Detect which cell encompasses the target text, then output its [X, Y] center coordinate. 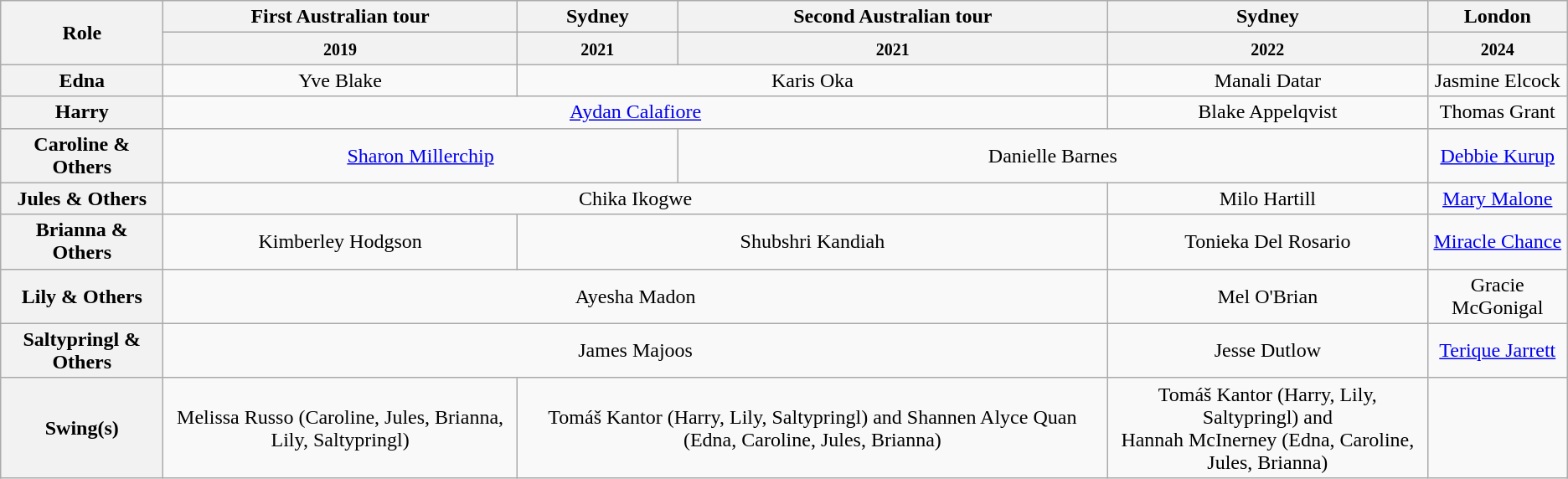
Role [82, 33]
Brianna & Others [82, 241]
Blake Appelqvist [1267, 112]
Miracle Chance [1498, 241]
London [1498, 17]
Shubshri Kandiah [812, 241]
Debbie Kurup [1498, 156]
Second Australian tour [893, 17]
James Majoos [636, 350]
Harry [82, 112]
Caroline & Others [82, 156]
Saltypringl & Others [82, 350]
Aydan Calafiore [636, 112]
Gracie McGonigal [1498, 296]
Jesse Dutlow [1267, 350]
Sharon Millerchip [420, 156]
Jules & Others [82, 198]
Tomáš Kantor (Harry, Lily, Saltypringl) andHannah McInerney (Edna, Caroline, Jules, Brianna) [1267, 427]
Chika Ikogwe [636, 198]
Lily & Others [82, 296]
Yve Blake [340, 80]
Tonieka Del Rosario [1267, 241]
Swing(s) [82, 427]
Kimberley Hodgson [340, 241]
Mel O'Brian [1267, 296]
Mary Malone [1498, 198]
Ayesha Madon [636, 296]
2019 [340, 49]
Karis Oka [812, 80]
Terique Jarrett [1498, 350]
Thomas Grant [1498, 112]
Tomáš Kantor (Harry, Lily, Saltypringl) and Shannen Alyce Quan (Edna, Caroline, Jules, Brianna) [812, 427]
Milo Hartill [1267, 198]
Melissa Russo (Caroline, Jules, Brianna, Lily, Saltypringl) [340, 427]
First Australian tour [340, 17]
Jasmine Elcock [1498, 80]
Edna [82, 80]
2024 [1498, 49]
Manali Datar [1267, 80]
Danielle Barnes [1052, 156]
2022 [1267, 49]
